From the cell containing the given text, extract its center point as (x, y) coordinate. 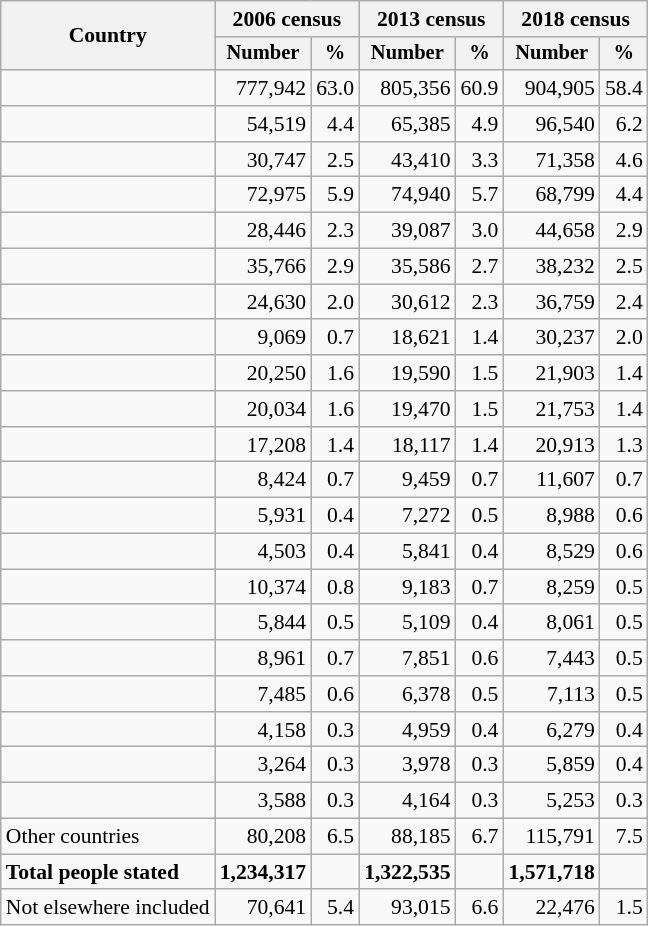
Total people stated (108, 872)
7,851 (407, 658)
2.7 (480, 267)
19,590 (407, 373)
Country (108, 36)
4,959 (407, 730)
2018 census (575, 19)
7,272 (407, 516)
9,069 (263, 338)
Not elsewhere included (108, 908)
3.0 (480, 231)
5,931 (263, 516)
4,503 (263, 552)
115,791 (551, 837)
5,844 (263, 623)
Other countries (108, 837)
8,529 (551, 552)
6.6 (480, 908)
43,410 (407, 160)
7,485 (263, 694)
7,443 (551, 658)
2006 census (287, 19)
20,250 (263, 373)
5,109 (407, 623)
0.8 (335, 587)
5,253 (551, 801)
38,232 (551, 267)
6,378 (407, 694)
8,961 (263, 658)
28,446 (263, 231)
65,385 (407, 124)
30,747 (263, 160)
21,903 (551, 373)
36,759 (551, 302)
93,015 (407, 908)
71,358 (551, 160)
7.5 (624, 837)
44,658 (551, 231)
24,630 (263, 302)
4,158 (263, 730)
3.3 (480, 160)
805,356 (407, 88)
72,975 (263, 195)
6,279 (551, 730)
6.7 (480, 837)
8,424 (263, 480)
3,588 (263, 801)
68,799 (551, 195)
20,913 (551, 445)
54,519 (263, 124)
10,374 (263, 587)
3,264 (263, 765)
5.4 (335, 908)
96,540 (551, 124)
20,034 (263, 409)
30,237 (551, 338)
88,185 (407, 837)
3,978 (407, 765)
1,571,718 (551, 872)
8,988 (551, 516)
1,322,535 (407, 872)
11,607 (551, 480)
21,753 (551, 409)
74,940 (407, 195)
2.4 (624, 302)
19,470 (407, 409)
7,113 (551, 694)
35,586 (407, 267)
5.7 (480, 195)
1,234,317 (263, 872)
904,905 (551, 88)
60.9 (480, 88)
58.4 (624, 88)
9,183 (407, 587)
22,476 (551, 908)
4.6 (624, 160)
6.2 (624, 124)
70,641 (263, 908)
4,164 (407, 801)
18,117 (407, 445)
2013 census (431, 19)
4.9 (480, 124)
80,208 (263, 837)
9,459 (407, 480)
5,841 (407, 552)
35,766 (263, 267)
17,208 (263, 445)
30,612 (407, 302)
1.3 (624, 445)
18,621 (407, 338)
777,942 (263, 88)
5,859 (551, 765)
5.9 (335, 195)
63.0 (335, 88)
8,061 (551, 623)
8,259 (551, 587)
39,087 (407, 231)
6.5 (335, 837)
